Find where the given text appears and provide that cell's center as [X, Y] coordinate. 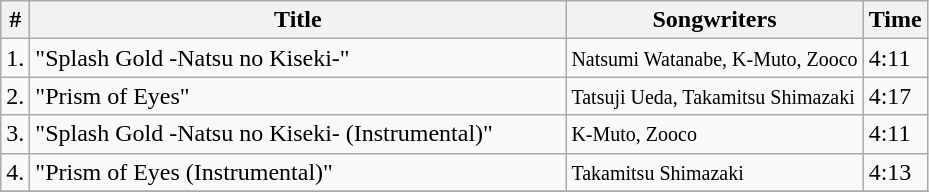
Takamitsu Shimazaki [714, 172]
K-Muto, Zooco [714, 134]
"Splash Gold -Natsu no Kiseki-" [298, 58]
4:13 [895, 172]
Title [298, 20]
"Prism of Eyes (Instrumental)" [298, 172]
2. [16, 96]
"Splash Gold -Natsu no Kiseki- (Instrumental)" [298, 134]
Tatsuji Ueda, Takamitsu Shimazaki [714, 96]
4:17 [895, 96]
1. [16, 58]
3. [16, 134]
Songwriters [714, 20]
Time [895, 20]
"Prism of Eyes" [298, 96]
4. [16, 172]
Natsumi Watanabe, K-Muto, Zooco [714, 58]
# [16, 20]
